Return the (x, y) coordinate for the center point of the cell that contains the specified text.  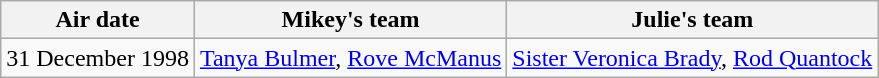
Sister Veronica Brady, Rod Quantock (692, 58)
Tanya Bulmer, Rove McManus (350, 58)
Julie's team (692, 20)
Mikey's team (350, 20)
Air date (98, 20)
31 December 1998 (98, 58)
